Pinpoint the cell where the given text exists, returning its [x, y] midpoint coordinate. 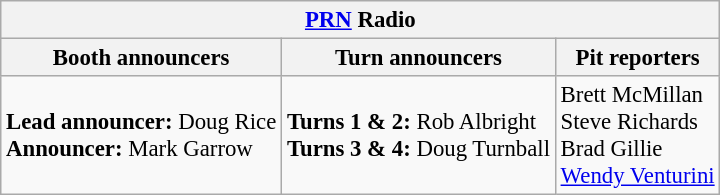
PRN Radio [360, 20]
Turn announcers [419, 58]
Brett McMillanSteve RichardsBrad GillieWendy Venturini [638, 136]
Turns 1 & 2: Rob AlbrightTurns 3 & 4: Doug Turnball [419, 136]
Booth announcers [142, 58]
Pit reporters [638, 58]
Lead announcer: Doug RiceAnnouncer: Mark Garrow [142, 136]
